For the text-containing cell, return its midpoint in (x, y) coordinate format. 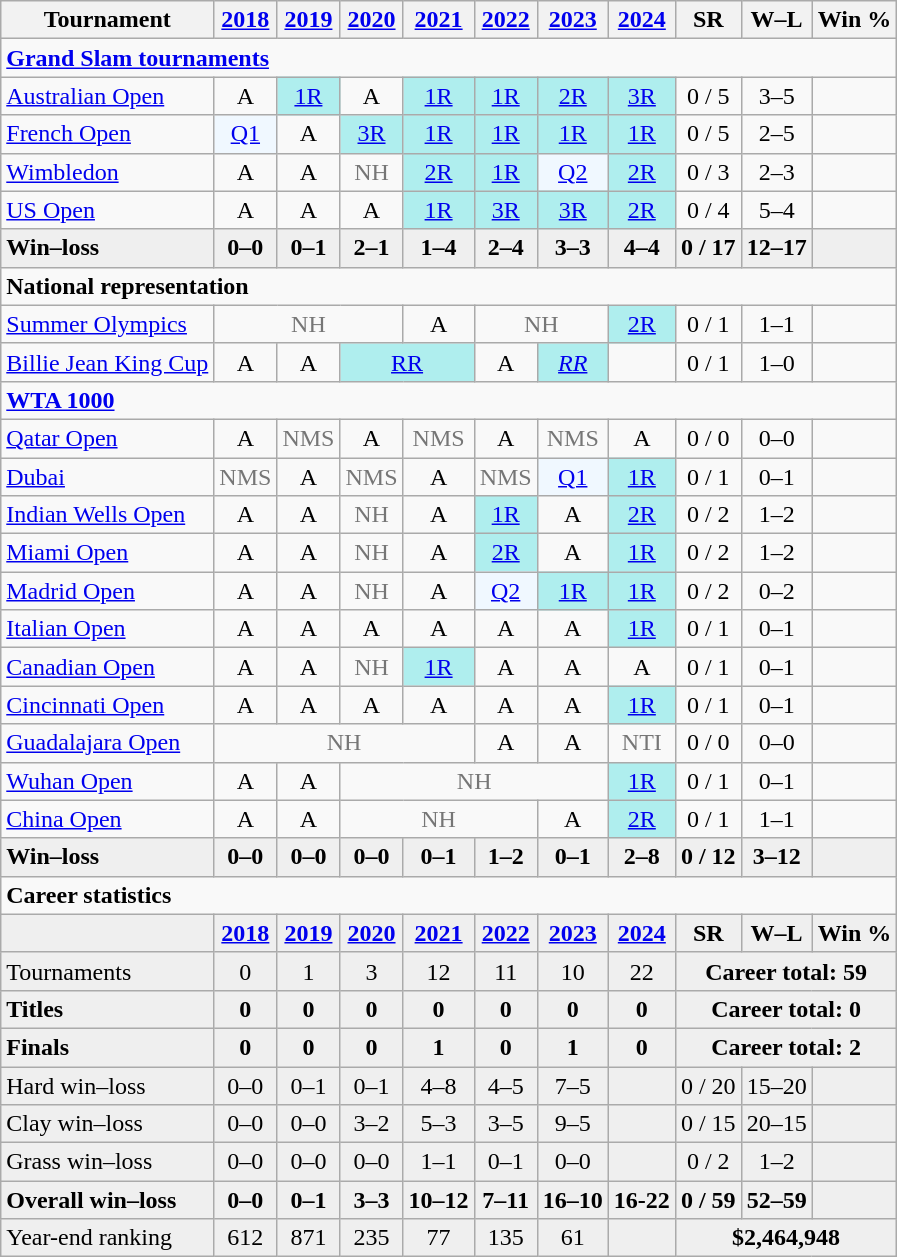
2–5 (776, 134)
871 (308, 1238)
235 (372, 1238)
3–12 (776, 857)
Madrid Open (108, 591)
Dubai (108, 477)
0 / 59 (708, 1200)
10 (572, 971)
4–8 (438, 1085)
Grass win–loss (108, 1162)
Career total: 2 (786, 1047)
Billie Jean King Cup (108, 362)
2–8 (642, 857)
77 (438, 1238)
2–3 (776, 172)
20–15 (776, 1124)
4–4 (642, 248)
16–10 (572, 1200)
135 (506, 1238)
3–2 (372, 1124)
0 / 17 (708, 248)
22 (642, 971)
0 / 15 (708, 1124)
Career statistics (449, 895)
12 (438, 971)
Miami Open (108, 553)
612 (246, 1238)
7–11 (506, 1200)
US Open (108, 210)
Tournament (108, 20)
1–4 (438, 248)
0 / 12 (708, 857)
1–0 (776, 362)
Overall win–loss (108, 1200)
NTI (642, 743)
0 / 4 (708, 210)
5–4 (776, 210)
French Open (108, 134)
Career total: 0 (786, 1009)
Grand Slam tournaments (449, 58)
Italian Open (108, 629)
Canadian Open (108, 667)
Qatar Open (108, 438)
2–4 (506, 248)
Career total: 59 (786, 971)
Australian Open (108, 96)
$2,464,948 (786, 1238)
Guadalajara Open (108, 743)
52–59 (776, 1200)
National representation (449, 286)
Wuhan Open (108, 781)
Year-end ranking (108, 1238)
16-22 (642, 1200)
5–3 (438, 1124)
12–17 (776, 248)
7–5 (572, 1085)
WTA 1000 (449, 400)
China Open (108, 819)
Finals (108, 1047)
Clay win–loss (108, 1124)
61 (572, 1238)
Indian Wells Open (108, 515)
9–5 (572, 1124)
11 (506, 971)
3 (372, 971)
Wimbledon (108, 172)
0 / 20 (708, 1085)
15–20 (776, 1085)
0 / 3 (708, 172)
Cincinnati Open (108, 705)
Summer Olympics (108, 324)
Tournaments (108, 971)
2–1 (372, 248)
Hard win–loss (108, 1085)
0–2 (776, 591)
4–5 (506, 1085)
Titles (108, 1009)
10–12 (438, 1200)
